Capture the cell that displays the provided text and extract its [X, Y] central coordinate. 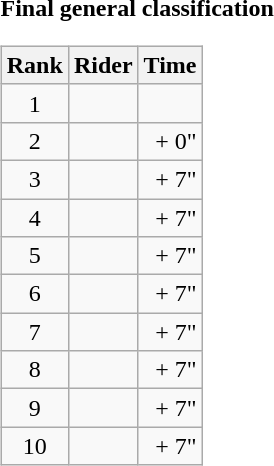
1 [34, 103]
9 [34, 408]
4 [34, 217]
Rider [103, 65]
3 [34, 179]
10 [34, 446]
+ 0" [170, 141]
7 [34, 332]
5 [34, 256]
Rank [34, 65]
2 [34, 141]
8 [34, 370]
Time [170, 65]
6 [34, 294]
